Detect which cell encompasses the target text, then output its (x, y) center coordinate. 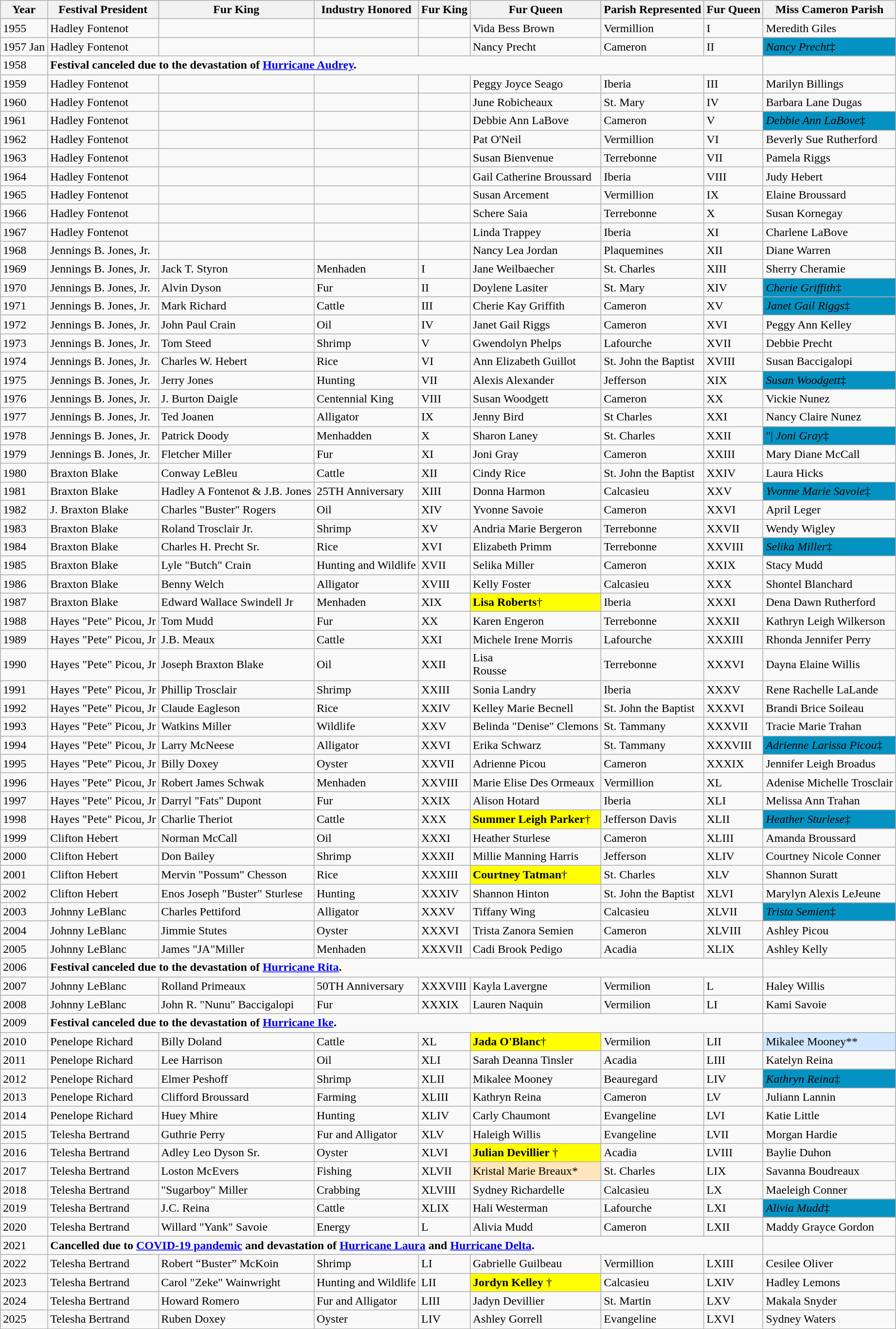
Beauregard (653, 1078)
Kelly Foster (535, 584)
Sarah Deanna Tinsler (535, 1060)
Debbie Ann LaBove‡ (829, 121)
Yvonne Marie Savoie‡ (829, 491)
Lee Harrison (236, 1060)
1981 (24, 491)
1984 (24, 547)
1977 (24, 417)
1959 (24, 84)
Loston McEvers (236, 1171)
Huey Mhire (236, 1115)
Lyle "Butch" Crain (236, 565)
Nancy Claire Nunez (829, 417)
Mervin "Possum" Chesson (236, 875)
1961 (24, 121)
Summer Leigh Parker† (535, 819)
1966 (24, 213)
Selika Miller‡ (829, 547)
LVII (734, 1134)
Makala Snyder (829, 1301)
Fletcher Miller (236, 454)
Cadi Brook Pedigo (535, 949)
Festival canceled due to the devastation of Hurricane Audrey. (406, 65)
Farming (366, 1097)
1963 (24, 158)
Peggy Ann Kelley (829, 325)
Donna Harmon (535, 491)
Baylie Duhon (829, 1153)
1967 (24, 232)
2018 (24, 1190)
1998 (24, 819)
Ashley Picou (829, 930)
1965 (24, 195)
Hali Westerman (535, 1208)
Trista Semien‡ (829, 912)
LVI (734, 1115)
1958 (24, 65)
1982 (24, 510)
LXI (734, 1208)
Jadyn Devillier (535, 1301)
Melissa Ann Trahan (829, 801)
1985 (24, 565)
LXIV (734, 1282)
LXV (734, 1301)
Fishing (366, 1171)
1988 (24, 621)
1996 (24, 782)
Jack T. Styron (236, 269)
Charlene LaBove (829, 232)
Mikalee Mooney** (829, 1041)
Charles H. Precht Sr. (236, 547)
Robert “Buster” McKoin (236, 1264)
Don Bailey (236, 856)
Elizabeth Primm (535, 547)
Crabbing (366, 1190)
Plaquemines (653, 251)
Diane Warren (829, 251)
2006 (24, 967)
Haleigh Willis (535, 1134)
1983 (24, 528)
1979 (24, 454)
Phillip Trosclair (236, 690)
Cindy Rice (535, 473)
Miss Cameron Parish (829, 10)
Tracie Marie Trahan (829, 727)
1980 (24, 473)
Marylyn Alexis LeJeune (829, 893)
Marie Elise Des Ormeaux (535, 782)
Gabrielle Guilbeau (535, 1264)
1999 (24, 837)
Susan Woodgett‡ (829, 380)
1994 (24, 745)
Katie Little (829, 1115)
Elaine Broussard (829, 195)
2008 (24, 1004)
Laura Hicks (829, 473)
J. Braxton Blake (103, 510)
2021 (24, 1245)
Wendy Wigley (829, 528)
Belinda "Denise" Clemons (535, 727)
1986 (24, 584)
1971 (24, 306)
Millie Manning Harris (535, 856)
Dena Dawn Rutherford (829, 602)
Jane Weilbaecher (535, 269)
LXVI (734, 1319)
2007 (24, 986)
Savanna Boudreaux (829, 1171)
Nancy Lea Jordan (535, 251)
"| Joni Gray‡ (829, 436)
Hadley A Fontenot & J.B. Jones (236, 491)
Festival canceled due to the devastation of Hurricane Rita. (406, 967)
Ted Joanen (236, 417)
Mikalee Mooney (535, 1078)
J.B. Meaux (236, 639)
1969 (24, 269)
1975 (24, 380)
Janet Gail Riggs‡ (829, 306)
Carly Chaumont (535, 1115)
Tom Steed (236, 343)
Andria Marie Bergeron (535, 528)
Nancy Precht (535, 47)
2013 (24, 1097)
Amanda Broussard (829, 837)
Courtney Tatman† (535, 875)
LXIII (734, 1264)
Barbara Lane Dugas (829, 102)
1989 (24, 639)
1997 (24, 801)
Cherie Griffith‡ (829, 288)
1973 (24, 343)
Wildlife (366, 727)
Maeleigh Conner (829, 1190)
Juliann Lannin (829, 1097)
Judy Hebert (829, 176)
Vickie Nunez (829, 399)
Ashley Kelly (829, 949)
Adley Leo Dyson Sr. (236, 1153)
Schere Saia (535, 213)
Susan Bienvenue (535, 158)
2017 (24, 1171)
Susan Woodgett (535, 399)
Jefferson Davis (653, 819)
St Charles (653, 417)
1993 (24, 727)
2012 (24, 1078)
Billy Doland (236, 1041)
Cancelled due to COVID-19 pandemic and devastation of Hurricane Laura and Hurricane Delta. (406, 1245)
2019 (24, 1208)
Courtney Nicole Conner (829, 856)
Linda Trappey (535, 232)
Peggy Joyce Seago (535, 84)
Willard "Yank" Savoie (236, 1227)
Kayla Lavergne (535, 986)
2000 (24, 856)
Shannon Suratt (829, 875)
1968 (24, 251)
Roland Trosclair Jr. (236, 528)
Yvonne Savoie (535, 510)
Claude Eagleson (236, 708)
Trista Zanora Semien (535, 930)
Susan Kornegay (829, 213)
1995 (24, 764)
2002 (24, 893)
1962 (24, 139)
Doylene Lasiter (535, 288)
Brandi Brice Soileau (829, 708)
Michele Irene Morris (535, 639)
2001 (24, 875)
1964 (24, 176)
Kristal Marie Breaux* (535, 1171)
Enos Joseph "Buster" Sturlese (236, 893)
Ruben Doxey (236, 1319)
Mark Richard (236, 306)
1976 (24, 399)
Charles W. Hebert (236, 362)
Parish Represented (653, 10)
Shannon Hinton (535, 893)
LVIII (734, 1153)
Centennial King (366, 399)
John R. "Nunu" Baccigalopi (236, 1004)
Jerry Jones (236, 380)
LisaRousse (535, 665)
Adrienne Picou (535, 764)
Sydney Richardelle (535, 1190)
St. Martin (653, 1301)
Kathryn Reina‡ (829, 1078)
Energy (366, 1227)
1972 (24, 325)
James "JA"Miller (236, 949)
25TH Anniversary (366, 491)
Rene Rachelle LaLande (829, 690)
Joseph Braxton Blake (236, 665)
Kathryn Reina (535, 1097)
Charles "Buster" Rogers (236, 510)
2022 (24, 1264)
Joni Gray (535, 454)
2024 (24, 1301)
Alivia Mudd (535, 1227)
Hadley Lemons (829, 1282)
Rolland Primeaux (236, 986)
2009 (24, 1023)
Patrick Doody (236, 436)
Kelley Marie Becnell (535, 708)
John Paul Crain (236, 325)
Clifford Broussard (236, 1097)
2023 (24, 1282)
Sydney Waters (829, 1319)
Julian Devillier † (535, 1153)
Meredith Giles (829, 28)
Morgan Hardie (829, 1134)
1987 (24, 602)
1955 (24, 28)
Charles Pettiford (236, 912)
Nancy Precht‡ (829, 47)
LX (734, 1190)
Lisa Roberts† (535, 602)
Sharon Laney (535, 436)
2003 (24, 912)
1960 (24, 102)
"Sugarboy" Miller (236, 1190)
Jada O'Blanc† (535, 1041)
2014 (24, 1115)
Haley Willis (829, 986)
Charlie Theriot (236, 819)
Darryl "Fats" Dupont (236, 801)
1990 (24, 665)
Menhadden (366, 436)
Robert James Schwak (236, 782)
Pat O'Neil (535, 139)
Katelyn Reina (829, 1060)
Heather Sturlese‡ (829, 819)
Erika Schwarz (535, 745)
Festival President (103, 10)
1957 Jan (24, 47)
1992 (24, 708)
1991 (24, 690)
Jennifer Leigh Broadus (829, 764)
2005 (24, 949)
Adrienne Larissa Picou‡ (829, 745)
June Robicheaux (535, 102)
Larry McNeese (236, 745)
Carol "Zeke" Wainwright (236, 1282)
Vida Bess Brown (535, 28)
Jimmie Stutes (236, 930)
Guthrie Perry (236, 1134)
Elmer Peshoff (236, 1078)
2025 (24, 1319)
Alvin Dyson (236, 288)
Debbie Precht (829, 343)
Alivia Mudd‡ (829, 1208)
LV (734, 1097)
Heather Sturlese (535, 837)
Pamela Riggs (829, 158)
Conway LeBleu (236, 473)
Sherry Cheramie (829, 269)
Norman McCall (236, 837)
Marilyn Billings (829, 84)
Gwendolyn Phelps (535, 343)
2010 (24, 1041)
J.C. Reina (236, 1208)
April Leger (829, 510)
Gail Catherine Broussard (535, 176)
Jenny Bird (535, 417)
Selika Miller (535, 565)
Susan Baccigalopi (829, 362)
Janet Gail Riggs (535, 325)
Billy Doxey (236, 764)
Cherie Kay Griffith (535, 306)
50TH Anniversary (366, 986)
Debbie Ann LaBove (535, 121)
Year (24, 10)
J. Burton Daigle (236, 399)
Maddy Grayce Gordon (829, 1227)
Ann Elizabeth Guillot (535, 362)
Ashley Gorrell (535, 1319)
1970 (24, 288)
Jordyn Kelley † (535, 1282)
Tiffany Wing (535, 912)
LXII (734, 1227)
Festival canceled due to the devastation of Hurricane Ike. (406, 1023)
Susan Arcement (535, 195)
Mary Diane McCall (829, 454)
Alison Hotard (535, 801)
2016 (24, 1153)
Dayna Elaine Willis (829, 665)
Watkins Miller (236, 727)
1974 (24, 362)
Karen Engeron (535, 621)
2015 (24, 1134)
Beverly Sue Rutherford (829, 139)
LIX (734, 1171)
Kami Savoie (829, 1004)
Cesilee Oliver (829, 1264)
Industry Honored (366, 10)
2004 (24, 930)
Stacy Mudd (829, 565)
Sonia Landry (535, 690)
Benny Welch (236, 584)
Kathryn Leigh Wilkerson (829, 621)
2020 (24, 1227)
2011 (24, 1060)
Tom Mudd (236, 621)
XXXIV (444, 893)
Lauren Naquin (535, 1004)
Edward Wallace Swindell Jr (236, 602)
Alexis Alexander (535, 380)
Adenise Michelle Trosclair (829, 782)
1978 (24, 436)
Shontel Blanchard (829, 584)
Rhonda Jennifer Perry (829, 639)
Howard Romero (236, 1301)
